Search for the cell housing the specified text and yield its [X, Y] center coordinate. 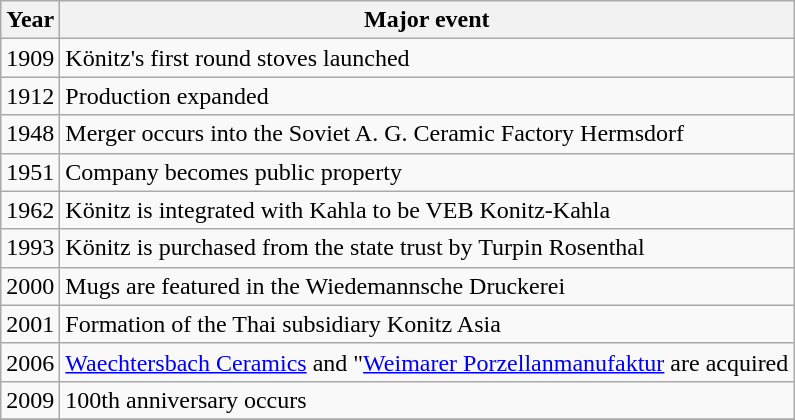
Mugs are featured in the Wiedemannsche Druckerei [427, 286]
2001 [30, 324]
1962 [30, 210]
Merger occurs into the Soviet A. G. Ceramic Factory Hermsdorf [427, 134]
Company becomes public property [427, 172]
1993 [30, 248]
2000 [30, 286]
Könitz is purchased from the state trust by Turpin Rosenthal [427, 248]
1948 [30, 134]
100th anniversary occurs [427, 400]
Formation of the Thai subsidiary Konitz Asia [427, 324]
2009 [30, 400]
1909 [30, 58]
1912 [30, 96]
Production expanded [427, 96]
Könitz's first round stoves launched [427, 58]
Waechtersbach Ceramics and "Weimarer Porzellanmanufaktur are acquired [427, 362]
Könitz is integrated with Kahla to be VEB Konitz-Kahla [427, 210]
Major event [427, 20]
1951 [30, 172]
Year [30, 20]
2006 [30, 362]
